From the cell containing the given text, extract its center point as (X, Y) coordinate. 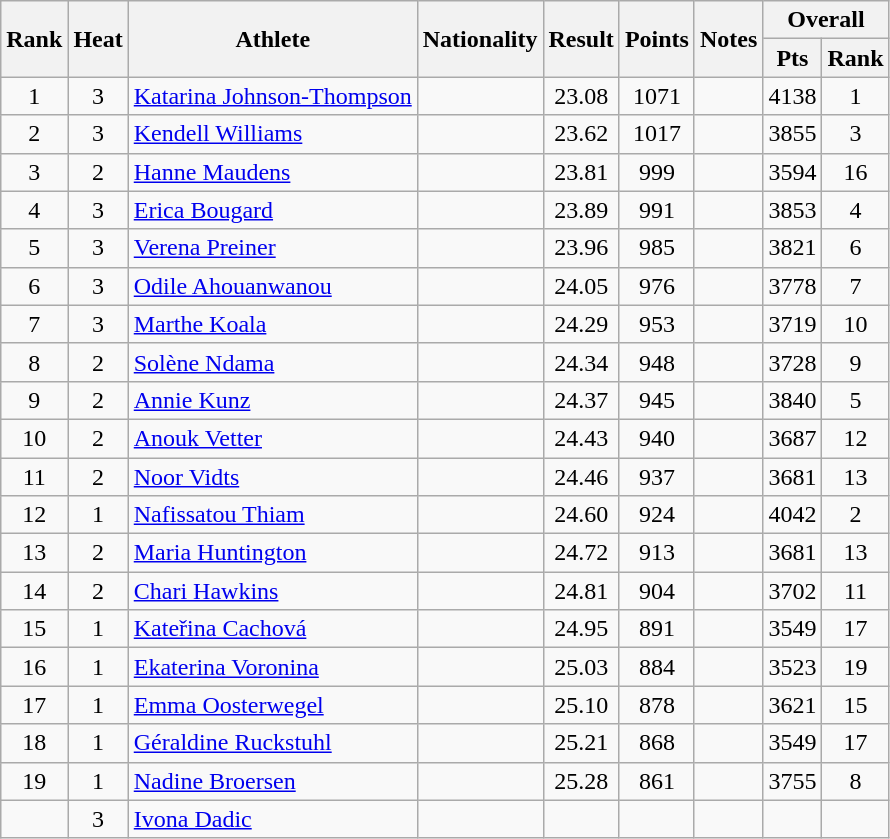
Odile Ahouanwanou (272, 286)
18 (34, 743)
24.81 (581, 591)
891 (656, 629)
Kateřina Cachová (272, 629)
953 (656, 324)
24.29 (581, 324)
3594 (792, 172)
Kendell Williams (272, 134)
25.21 (581, 743)
Verena Preiner (272, 248)
23.96 (581, 248)
3687 (792, 438)
25.28 (581, 781)
Annie Kunz (272, 400)
904 (656, 591)
23.89 (581, 210)
Athlete (272, 39)
25.03 (581, 667)
3853 (792, 210)
Notes (728, 39)
Ekaterina Voronina (272, 667)
Overall (826, 20)
Nationality (480, 39)
24.37 (581, 400)
3778 (792, 286)
948 (656, 362)
4042 (792, 515)
1017 (656, 134)
Solène Ndama (272, 362)
Nadine Broersen (272, 781)
24.46 (581, 477)
976 (656, 286)
Hanne Maudens (272, 172)
Nafissatou Thiam (272, 515)
884 (656, 667)
24.43 (581, 438)
14 (34, 591)
Noor Vidts (272, 477)
3702 (792, 591)
23.62 (581, 134)
Heat (98, 39)
3523 (792, 667)
985 (656, 248)
Points (656, 39)
Pts (792, 58)
861 (656, 781)
Ivona Dadic (272, 819)
945 (656, 400)
23.81 (581, 172)
Erica Bougard (272, 210)
24.05 (581, 286)
Anouk Vetter (272, 438)
937 (656, 477)
999 (656, 172)
Géraldine Ruckstuhl (272, 743)
24.60 (581, 515)
3719 (792, 324)
25.10 (581, 705)
Maria Huntington (272, 553)
940 (656, 438)
924 (656, 515)
Marthe Koala (272, 324)
3728 (792, 362)
991 (656, 210)
3840 (792, 400)
868 (656, 743)
3855 (792, 134)
913 (656, 553)
Emma Oosterwegel (272, 705)
Chari Hawkins (272, 591)
1071 (656, 96)
24.72 (581, 553)
3821 (792, 248)
878 (656, 705)
23.08 (581, 96)
24.34 (581, 362)
4138 (792, 96)
Katarina Johnson-Thompson (272, 96)
3621 (792, 705)
3755 (792, 781)
Result (581, 39)
24.95 (581, 629)
